Provide the (x, y) coordinate of the cell's center where the given text is located.  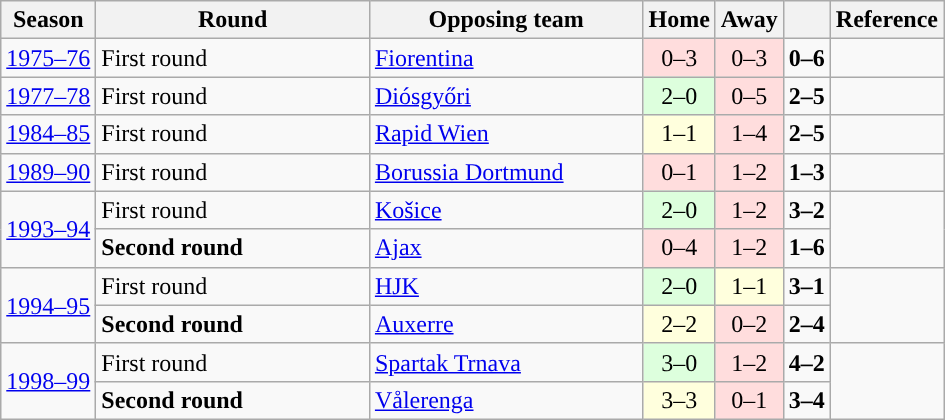
Auxerre (506, 324)
1989–90 (48, 172)
Ajax (506, 248)
3–2 (806, 210)
Away (749, 20)
0–4 (679, 248)
HJK (506, 286)
1977–78 (48, 96)
1993–94 (48, 229)
0–5 (749, 96)
Fiorentina (506, 58)
3–0 (679, 362)
Season (48, 20)
1984–85 (48, 134)
1–3 (806, 172)
Borussia Dortmund (506, 172)
4–2 (806, 362)
1–4 (749, 134)
2–4 (806, 324)
3–1 (806, 286)
3–4 (806, 400)
2–2 (679, 324)
0–6 (806, 58)
1994–95 (48, 305)
Round (233, 20)
Spartak Trnava (506, 362)
Diósgyőri (506, 96)
Reference (886, 20)
1975–76 (48, 58)
1998–99 (48, 381)
Rapid Wien (506, 134)
Home (679, 20)
Opposing team (506, 20)
3–3 (679, 400)
Vålerenga (506, 400)
1–6 (806, 248)
0–2 (749, 324)
Košice (506, 210)
